From the cell containing the given text, extract its center point as (X, Y) coordinate. 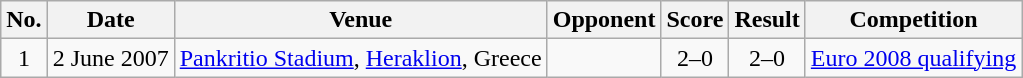
2 June 2007 (110, 58)
Venue (360, 20)
Result (767, 20)
Score (695, 20)
Pankritio Stadium, Heraklion, Greece (360, 58)
Euro 2008 qualifying (913, 58)
Competition (913, 20)
Date (110, 20)
No. (24, 20)
Opponent (604, 20)
1 (24, 58)
